Find where the given text appears and provide that cell's center as [x, y] coordinate. 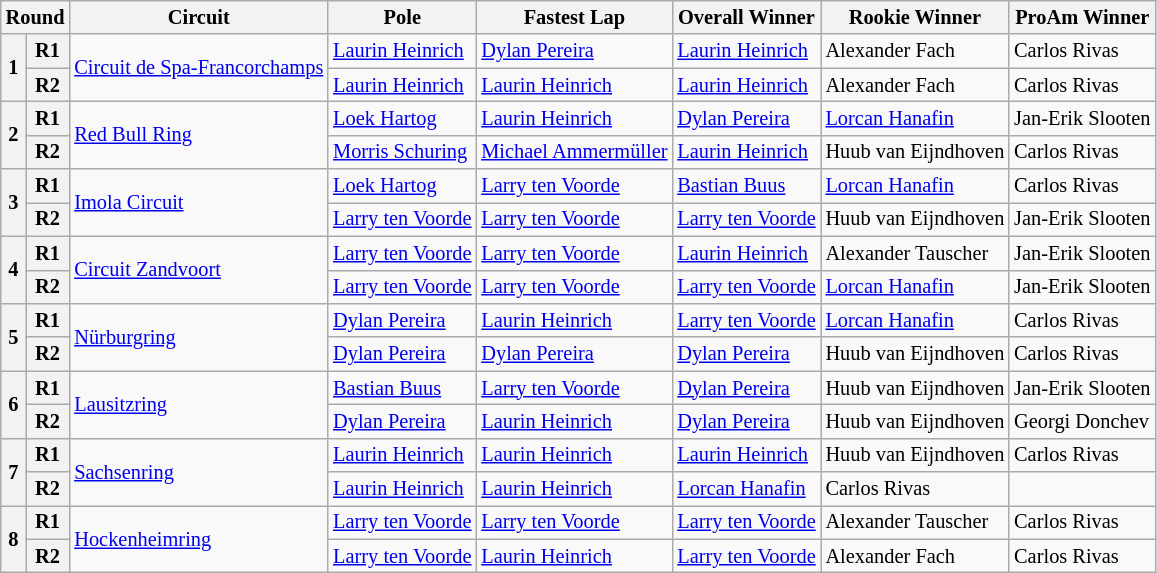
Circuit [198, 17]
Nürburgring [198, 336]
6 [14, 404]
Sachsenring [198, 472]
8 [14, 538]
Georgi Donchev [1082, 421]
2 [14, 134]
1 [14, 68]
Circuit de Spa-Francorchamps [198, 68]
Hockenheimring [198, 538]
7 [14, 472]
Overall Winner [746, 17]
4 [14, 270]
ProAm Winner [1082, 17]
Red Bull Ring [198, 134]
Round [36, 17]
5 [14, 336]
3 [14, 202]
Circuit Zandvoort [198, 270]
Pole [402, 17]
Imola Circuit [198, 202]
Morris Schuring [402, 152]
Michael Ammermüller [574, 152]
Fastest Lap [574, 17]
Rookie Winner [916, 17]
Lausitzring [198, 404]
